Return [x, y] of the center of cell containing provided text 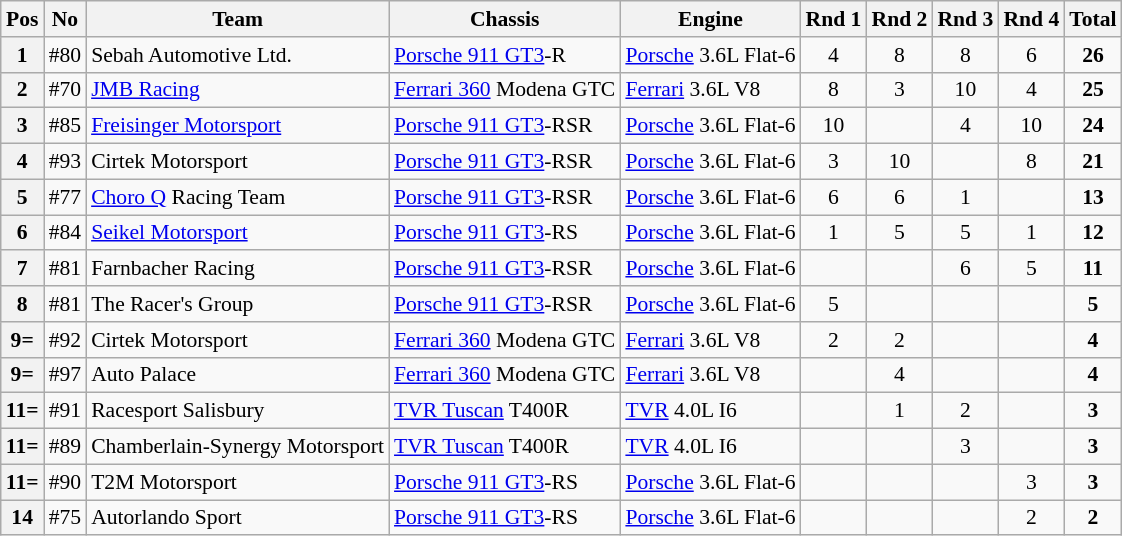
Auto Palace [238, 375]
The Racer's Group [238, 304]
Engine [710, 19]
Rnd 2 [899, 19]
12 [1092, 233]
#80 [66, 55]
Rnd 3 [965, 19]
26 [1092, 55]
#75 [66, 518]
Racesport Salisbury [238, 411]
Choro Q Racing Team [238, 197]
Rnd 4 [1031, 19]
#89 [66, 447]
25 [1092, 90]
14 [22, 518]
#97 [66, 375]
Farnbacher Racing [238, 269]
Sebah Automotive Ltd. [238, 55]
#91 [66, 411]
21 [1092, 162]
#90 [66, 482]
Seikel Motorsport [238, 233]
No [66, 19]
#70 [66, 90]
Autorlando Sport [238, 518]
11 [1092, 269]
13 [1092, 197]
#77 [66, 197]
Porsche 911 GT3-R [504, 55]
Team [238, 19]
T2M Motorsport [238, 482]
#84 [66, 233]
#93 [66, 162]
24 [1092, 126]
Chassis [504, 19]
Rnd 1 [834, 19]
Total [1092, 19]
#85 [66, 126]
Pos [22, 19]
Chamberlain-Synergy Motorsport [238, 447]
7 [22, 269]
#92 [66, 340]
Freisinger Motorsport [238, 126]
JMB Racing [238, 90]
